Determine the [X, Y] coordinate at the center of the cell enclosing the given text.  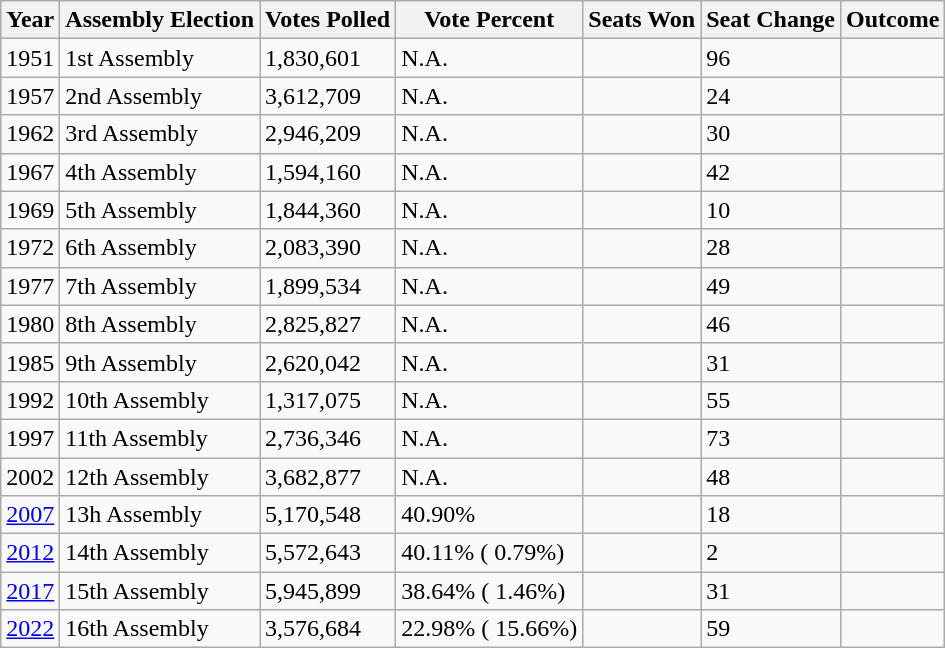
73 [771, 438]
1997 [30, 438]
1,844,360 [328, 210]
2nd Assembly [160, 96]
1,830,601 [328, 58]
2,620,042 [328, 362]
Vote Percent [490, 20]
11th Assembly [160, 438]
55 [771, 400]
Seat Change [771, 20]
Outcome [892, 20]
1,317,075 [328, 400]
2 [771, 553]
1972 [30, 248]
Votes Polled [328, 20]
1969 [30, 210]
1,594,160 [328, 172]
3,576,684 [328, 629]
2012 [30, 553]
2,825,827 [328, 324]
1951 [30, 58]
2007 [30, 515]
38.64% ( 1.46%) [490, 591]
1992 [30, 400]
8th Assembly [160, 324]
2,946,209 [328, 134]
5th Assembly [160, 210]
7th Assembly [160, 286]
1980 [30, 324]
22.98% ( 15.66%) [490, 629]
12th Assembly [160, 477]
1957 [30, 96]
10th Assembly [160, 400]
3rd Assembly [160, 134]
1967 [30, 172]
2017 [30, 591]
5,572,643 [328, 553]
2002 [30, 477]
Year [30, 20]
96 [771, 58]
4th Assembly [160, 172]
30 [771, 134]
1977 [30, 286]
10 [771, 210]
15th Assembly [160, 591]
28 [771, 248]
2022 [30, 629]
16th Assembly [160, 629]
42 [771, 172]
1985 [30, 362]
2,736,346 [328, 438]
3,682,877 [328, 477]
48 [771, 477]
40.11% ( 0.79%) [490, 553]
3,612,709 [328, 96]
5,945,899 [328, 591]
5,170,548 [328, 515]
9th Assembly [160, 362]
Seats Won [642, 20]
6th Assembly [160, 248]
13h Assembly [160, 515]
24 [771, 96]
40.90% [490, 515]
46 [771, 324]
49 [771, 286]
Assembly Election [160, 20]
2,083,390 [328, 248]
59 [771, 629]
1,899,534 [328, 286]
1st Assembly [160, 58]
14th Assembly [160, 553]
1962 [30, 134]
18 [771, 515]
